Return the [X, Y] coordinate for the center point of the cell that contains the specified text.  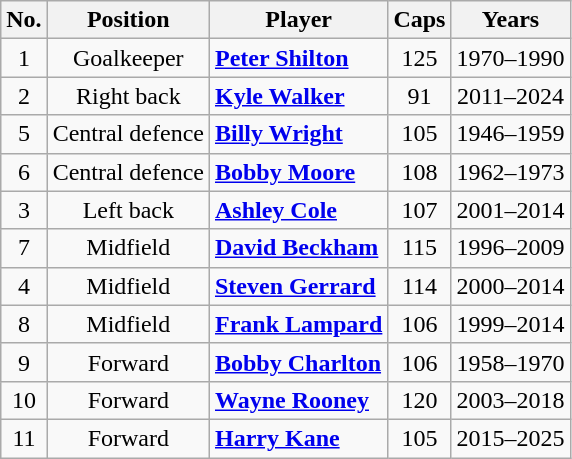
2003–2018 [510, 400]
4 [24, 286]
6 [24, 172]
1 [24, 58]
9 [24, 362]
1946–1959 [510, 134]
Right back [128, 96]
Ashley Cole [298, 210]
120 [420, 400]
114 [420, 286]
3 [24, 210]
107 [420, 210]
Player [298, 20]
125 [420, 58]
2001–2014 [510, 210]
7 [24, 248]
Caps [420, 20]
Billy Wright [298, 134]
Left back [128, 210]
Peter Shilton [298, 58]
1999–2014 [510, 324]
91 [420, 96]
1970–1990 [510, 58]
115 [420, 248]
No. [24, 20]
Steven Gerrard [298, 286]
Frank Lampard [298, 324]
David Beckham [298, 248]
Years [510, 20]
1958–1970 [510, 362]
Kyle Walker [298, 96]
5 [24, 134]
2 [24, 96]
Bobby Charlton [298, 362]
2011–2024 [510, 96]
108 [420, 172]
8 [24, 324]
10 [24, 400]
11 [24, 438]
Wayne Rooney [298, 400]
Bobby Moore [298, 172]
1962–1973 [510, 172]
Goalkeeper [128, 58]
2000–2014 [510, 286]
Harry Kane [298, 438]
1996–2009 [510, 248]
Position [128, 20]
2015–2025 [510, 438]
